Extract the (x, y) coordinate from the center of the cell holding the provided text.  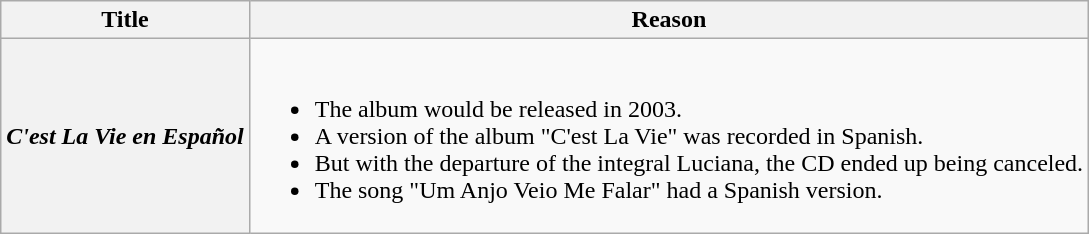
Reason (668, 20)
Title (125, 20)
C'est La Vie en Español (125, 136)
